From the cell containing the given text, extract its center point as (x, y) coordinate. 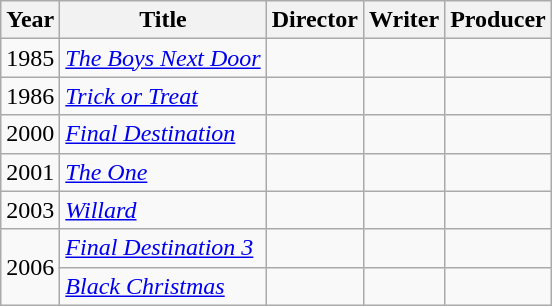
1985 (30, 58)
Producer (498, 20)
The Boys Next Door (163, 58)
The One (163, 172)
Willard (163, 210)
Trick or Treat (163, 96)
Final Destination 3 (163, 248)
Final Destination (163, 134)
Title (163, 20)
2000 (30, 134)
Black Christmas (163, 286)
1986 (30, 96)
2003 (30, 210)
2001 (30, 172)
Director (314, 20)
Writer (404, 20)
Year (30, 20)
2006 (30, 267)
